Capture the cell that displays the provided text and extract its (x, y) central coordinate. 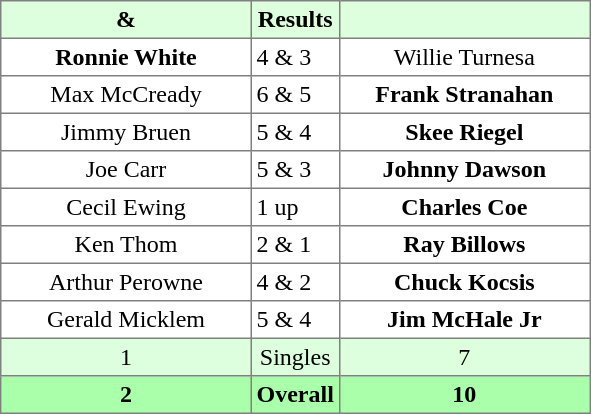
Ronnie White (126, 57)
5 & 3 (295, 170)
6 & 5 (295, 95)
Willie Turnesa (464, 57)
Cecil Ewing (126, 207)
Chuck Kocsis (464, 282)
Jimmy Bruen (126, 132)
2 & 1 (295, 245)
10 (464, 395)
Ken Thom (126, 245)
7 (464, 357)
Overall (295, 395)
Singles (295, 357)
Jim McHale Jr (464, 320)
Johnny Dawson (464, 170)
4 & 2 (295, 282)
Frank Stranahan (464, 95)
Ray Billows (464, 245)
Joe Carr (126, 170)
Max McCready (126, 95)
1 up (295, 207)
2 (126, 395)
Arthur Perowne (126, 282)
1 (126, 357)
& (126, 20)
Skee Riegel (464, 132)
Gerald Micklem (126, 320)
Charles Coe (464, 207)
4 & 3 (295, 57)
Results (295, 20)
